Identify which cell holds the provided text, then report its [X, Y] central coordinate. 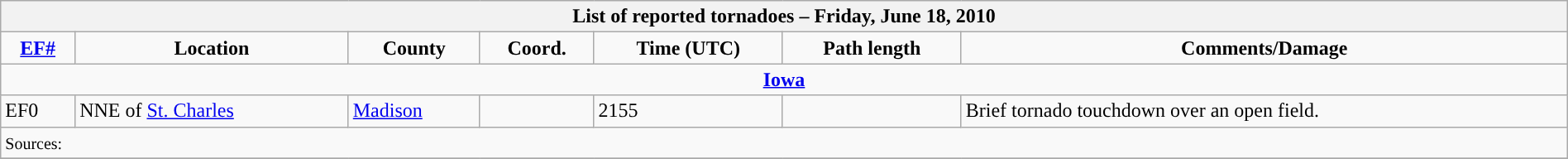
Coord. [537, 48]
Time (UTC) [688, 48]
2155 [688, 111]
Comments/Damage [1264, 48]
Madison [414, 111]
County [414, 48]
Path length [872, 48]
Iowa [784, 79]
NNE of St. Charles [212, 111]
EF# [38, 48]
List of reported tornadoes – Friday, June 18, 2010 [784, 17]
EF0 [38, 111]
Location [212, 48]
Brief tornado touchdown over an open field. [1264, 111]
Sources: [784, 142]
